Determine the [X, Y] coordinate at the center of the cell enclosing the given text.  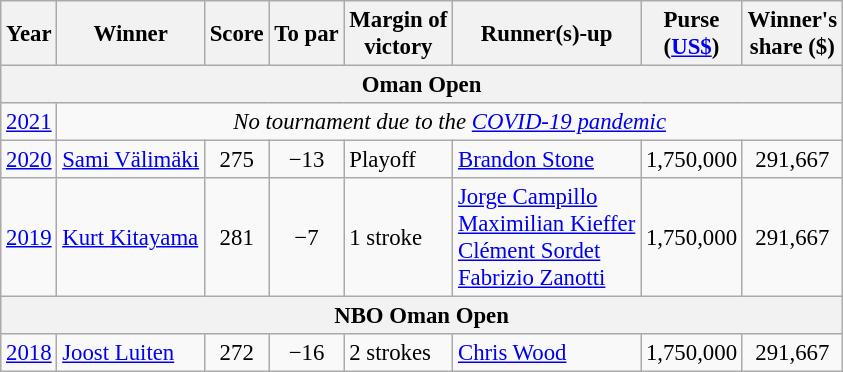
1 stroke [398, 238]
Sami Välimäki [130, 160]
No tournament due to the COVID-19 pandemic [450, 122]
Jorge Campillo Maximilian Kieffer Clément Sordet Fabrizio Zanotti [547, 238]
2021 [29, 122]
Brandon Stone [547, 160]
−16 [306, 353]
272 [236, 353]
Year [29, 34]
Runner(s)-up [547, 34]
Purse(US$) [692, 34]
275 [236, 160]
Oman Open [422, 85]
281 [236, 238]
2018 [29, 353]
Joost Luiten [130, 353]
−13 [306, 160]
Score [236, 34]
2 strokes [398, 353]
Chris Wood [547, 353]
2019 [29, 238]
2020 [29, 160]
Playoff [398, 160]
Kurt Kitayama [130, 238]
Margin ofvictory [398, 34]
To par [306, 34]
−7 [306, 238]
Winner'sshare ($) [792, 34]
Winner [130, 34]
NBO Oman Open [422, 316]
